Return [x, y] of the center of cell containing provided text 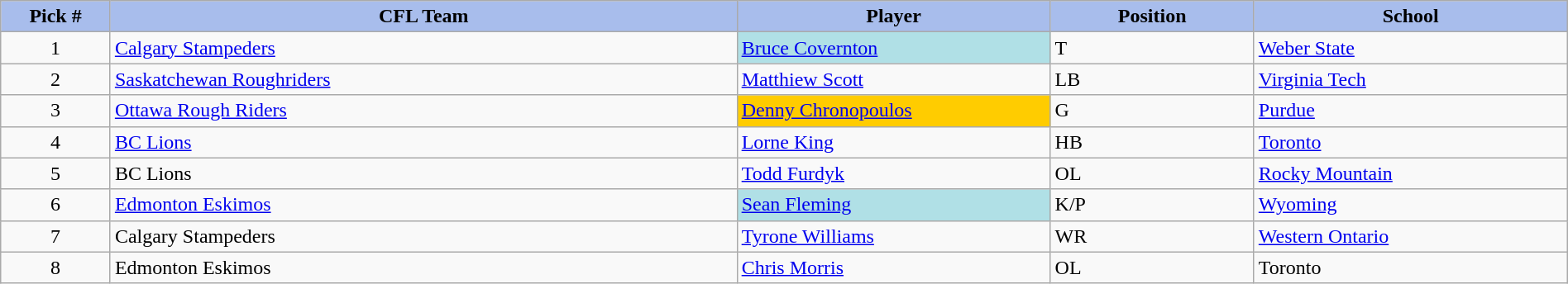
K/P [1152, 205]
WR [1152, 236]
Ottawa Rough Riders [423, 111]
1 [56, 48]
5 [56, 173]
Denny Chronopoulos [893, 111]
Purdue [1411, 111]
Rocky Mountain [1411, 173]
Western Ontario [1411, 236]
Tyrone Williams [893, 236]
Todd Furdyk [893, 173]
HB [1152, 142]
Weber State [1411, 48]
Bruce Covernton [893, 48]
Pick # [56, 17]
3 [56, 111]
LB [1152, 79]
8 [56, 267]
Position [1152, 17]
7 [56, 236]
4 [56, 142]
Saskatchewan Roughriders [423, 79]
School [1411, 17]
Sean Fleming [893, 205]
Lorne King [893, 142]
Wyoming [1411, 205]
CFL Team [423, 17]
Player [893, 17]
G [1152, 111]
Chris Morris [893, 267]
6 [56, 205]
Matthiew Scott [893, 79]
Virginia Tech [1411, 79]
T [1152, 48]
2 [56, 79]
